For the text-containing cell, return its midpoint in (X, Y) coordinate format. 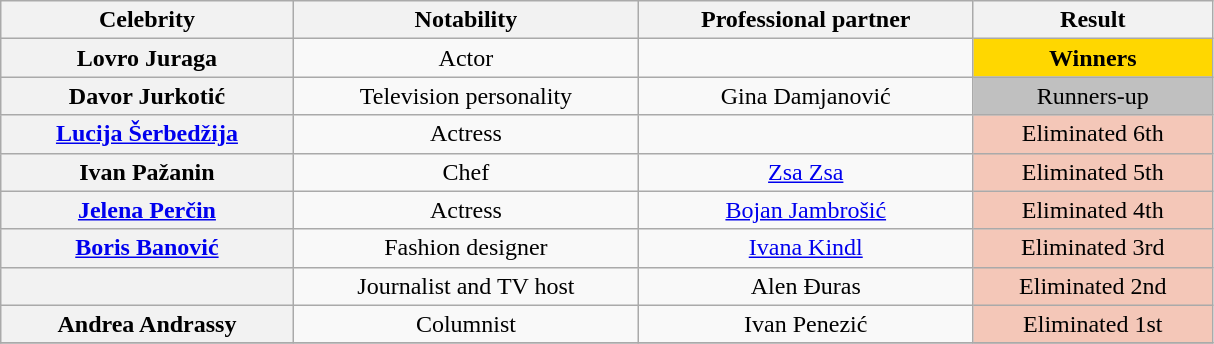
Eliminated 1st (1093, 324)
Eliminated 4th (1093, 210)
Notability (466, 20)
Lovro Juraga (147, 58)
Eliminated 5th (1093, 172)
Columnist (466, 324)
Eliminated 3rd (1093, 248)
Fashion designer (466, 248)
Journalist and TV host (466, 286)
Winners (1093, 58)
Bojan Jambrošić (806, 210)
Boris Banović (147, 248)
Actor (466, 58)
Eliminated 6th (1093, 134)
Celebrity (147, 20)
Ivan Penezić (806, 324)
Gina Damjanović (806, 96)
Andrea Andrassy (147, 324)
Lucija Šerbedžija (147, 134)
Runners-up (1093, 96)
Jelena Perčin (147, 210)
Alen Đuras (806, 286)
Davor Jurkotić (147, 96)
Result (1093, 20)
Chef (466, 172)
Television personality (466, 96)
Ivana Kindl (806, 248)
Professional partner (806, 20)
Zsa Zsa (806, 172)
Eliminated 2nd (1093, 286)
Ivan Pažanin (147, 172)
